Detect which cell encompasses the target text, then output its (X, Y) center coordinate. 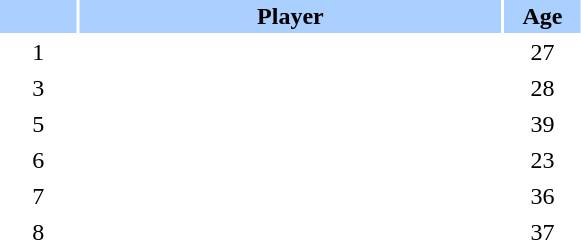
6 (38, 160)
23 (542, 160)
5 (38, 124)
Player (291, 16)
27 (542, 52)
3 (38, 88)
28 (542, 88)
7 (38, 196)
39 (542, 124)
36 (542, 196)
Age (542, 16)
1 (38, 52)
